Search for the cell housing the specified text and yield its [X, Y] center coordinate. 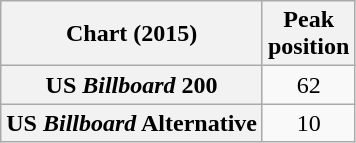
62 [308, 85]
10 [308, 123]
Chart (2015) [132, 34]
US Billboard Alternative [132, 123]
US Billboard 200 [132, 85]
Peakposition [308, 34]
